Scan for the cell matching the given text and deliver its [X, Y] coordinate at center. 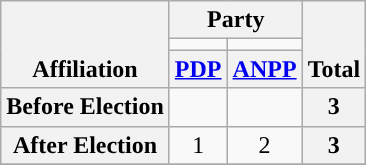
PDP [198, 69]
Total [334, 44]
Affiliation [86, 44]
ANPP [264, 69]
Party [236, 20]
After Election [86, 145]
Before Election [86, 107]
1 [198, 145]
2 [264, 145]
